Return the (x, y) coordinate for the center point of the cell that contains the specified text.  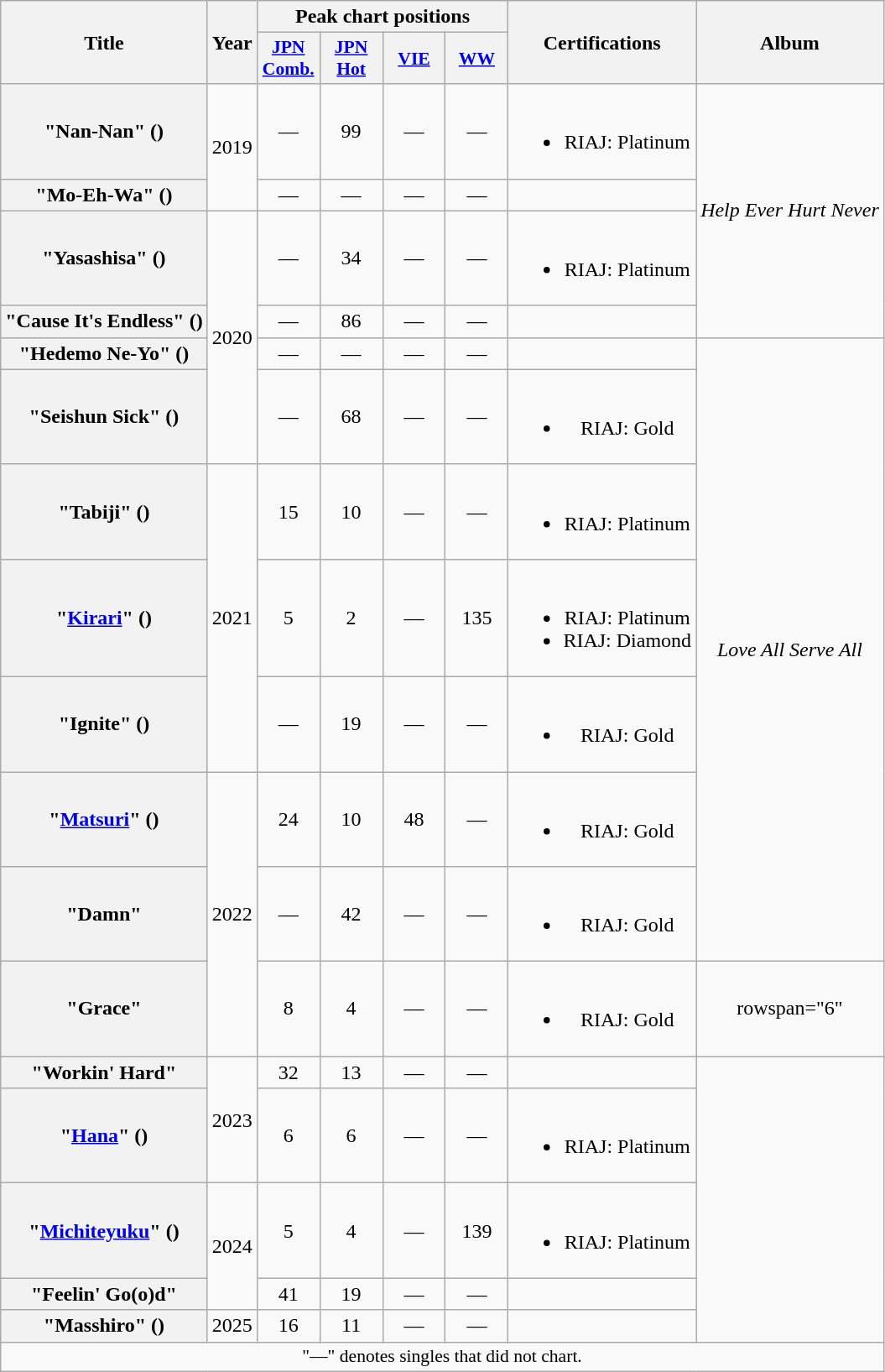
VIE (414, 59)
24 (289, 819)
"Tabiji" () (104, 512)
"Michiteyuku" () (104, 1230)
2 (351, 618)
"Mo-Eh-Wa" () (104, 195)
99 (351, 131)
13 (351, 1072)
"Nan-Nan" () (104, 131)
135 (476, 618)
"Feelin' Go(o)d" (104, 1294)
"Workin' Hard" (104, 1072)
2024 (232, 1247)
"Kirari" () (104, 618)
Album (790, 42)
8 (289, 1009)
41 (289, 1294)
JPN Hot (351, 59)
WW (476, 59)
Title (104, 42)
"Seishun Sick" () (104, 416)
Peak chart positions (383, 17)
15 (289, 512)
"Hana" () (104, 1136)
"Cause It's Endless" () (104, 321)
2022 (232, 915)
"Yasashisa" () (104, 258)
"Hedemo Ne-Yo" () (104, 353)
"Masshiro" () (104, 1326)
Love All Serve All (790, 649)
"Damn" (104, 915)
"Matsuri" () (104, 819)
42 (351, 915)
139 (476, 1230)
"Ignite" () (104, 723)
Year (232, 42)
Help Ever Hurt Never (790, 211)
48 (414, 819)
JPNComb. (289, 59)
Certifications (602, 42)
"—" denotes singles that did not chart. (443, 1357)
2020 (232, 337)
2023 (232, 1119)
86 (351, 321)
2025 (232, 1326)
rowspan="6" (790, 1009)
2019 (232, 148)
68 (351, 416)
34 (351, 258)
RIAJ: Platinum RIAJ: Diamond (602, 618)
32 (289, 1072)
2021 (232, 618)
"Grace" (104, 1009)
11 (351, 1326)
16 (289, 1326)
